Extract the (x, y) coordinate from the center of the cell holding the provided text.  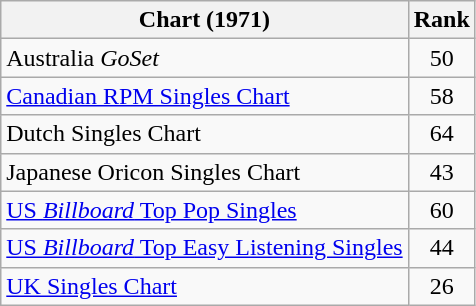
50 (442, 58)
Australia GoSet (204, 58)
44 (442, 248)
Dutch Singles Chart (204, 134)
60 (442, 210)
43 (442, 172)
US Billboard Top Pop Singles (204, 210)
26 (442, 286)
Rank (442, 20)
US Billboard Top Easy Listening Singles (204, 248)
Japanese Oricon Singles Chart (204, 172)
64 (442, 134)
58 (442, 96)
Chart (1971) (204, 20)
UK Singles Chart (204, 286)
Canadian RPM Singles Chart (204, 96)
